Find where the given text appears and provide that cell's center as (X, Y) coordinate. 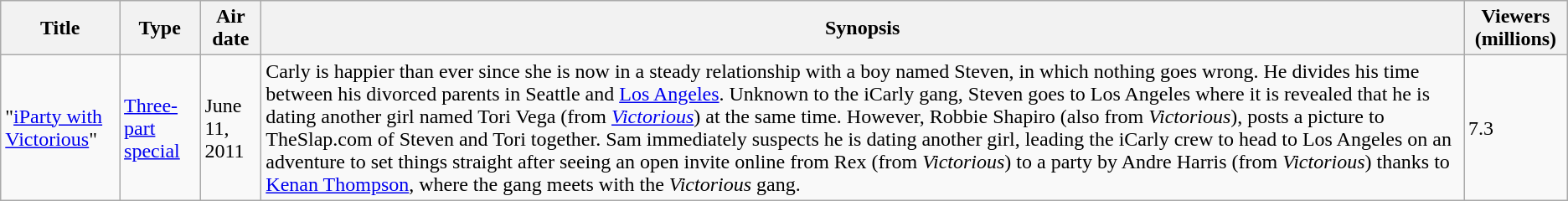
Synopsis (863, 28)
Three-part special (160, 127)
"iParty with Victorious" (60, 127)
Viewers (millions) (1516, 28)
Title (60, 28)
Air date (231, 28)
7.3 (1516, 127)
June 11, 2011 (231, 127)
Type (160, 28)
